Detect which cell encompasses the target text, then output its (X, Y) center coordinate. 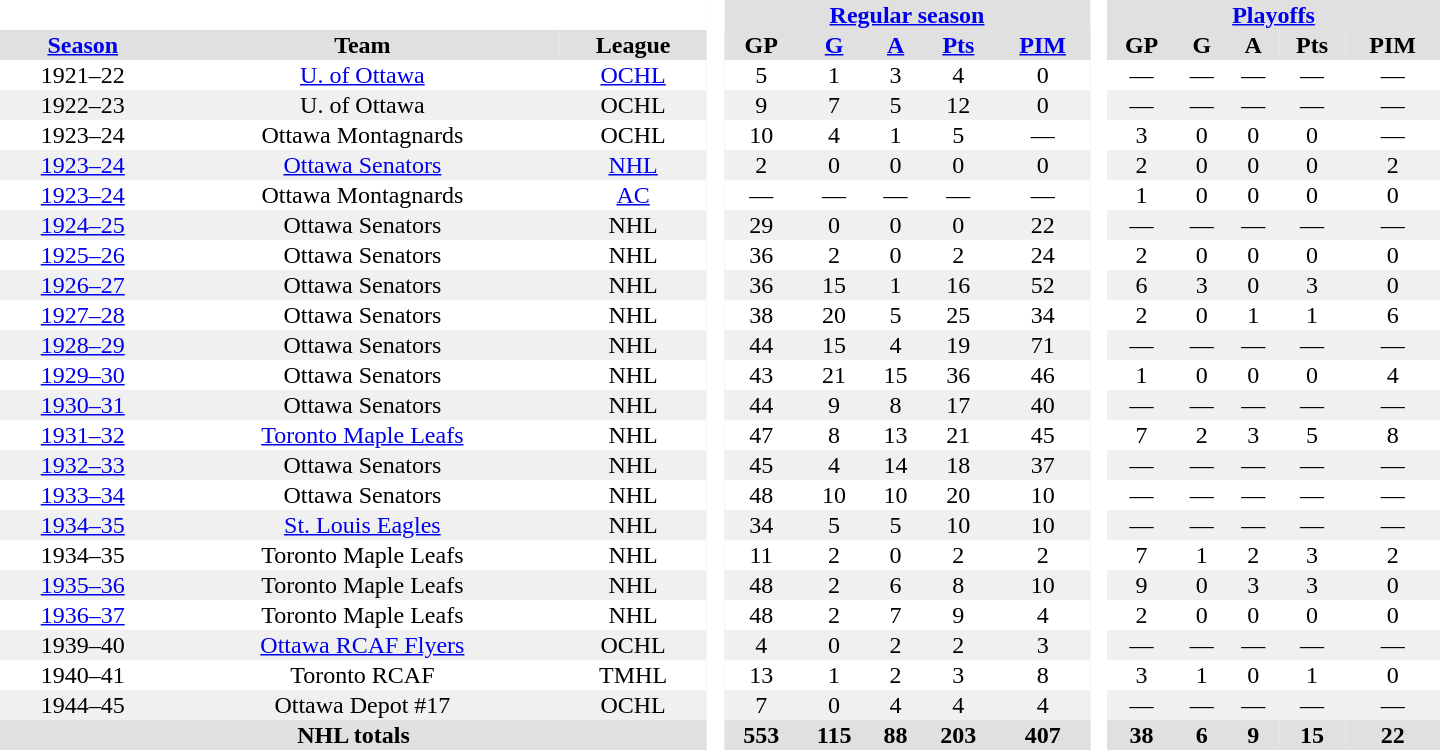
25 (958, 315)
1927–28 (82, 315)
11 (761, 555)
40 (1042, 405)
NHL totals (354, 735)
1922–23 (82, 105)
18 (958, 465)
553 (761, 735)
52 (1042, 285)
TMHL (633, 675)
14 (896, 465)
203 (958, 735)
407 (1042, 735)
17 (958, 405)
1933–34 (82, 495)
43 (761, 375)
Regular season (907, 15)
37 (1042, 465)
46 (1042, 375)
Season (82, 45)
115 (834, 735)
1921–22 (82, 75)
1944–45 (82, 705)
1930–31 (82, 405)
1929–30 (82, 375)
Ottawa RCAF Flyers (362, 645)
AC (633, 195)
47 (761, 435)
Team (362, 45)
29 (761, 225)
Ottawa Depot #17 (362, 705)
19 (958, 345)
League (633, 45)
1926–27 (82, 285)
St. Louis Eagles (362, 525)
71 (1042, 345)
Playoffs (1274, 15)
24 (1042, 255)
12 (958, 105)
1940–41 (82, 675)
1932–33 (82, 465)
1925–26 (82, 255)
1931–32 (82, 435)
1939–40 (82, 645)
1935–36 (82, 585)
1924–25 (82, 225)
16 (958, 285)
88 (896, 735)
Toronto RCAF (362, 675)
1936–37 (82, 615)
1928–29 (82, 345)
